Locate the cell with the specified text and output its (x, y) center coordinate. 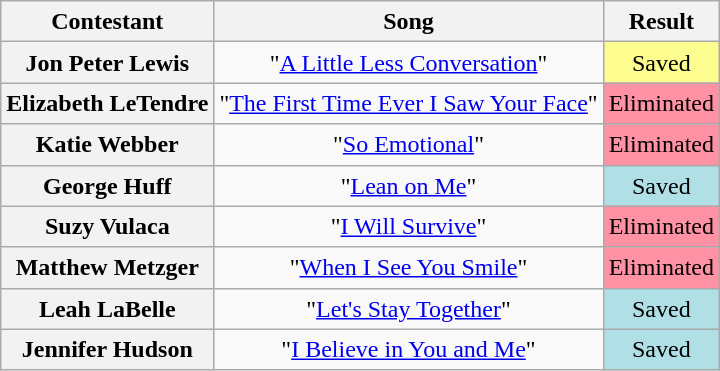
Jennifer Hudson (108, 350)
"Let's Stay Together" (408, 308)
"A Little Less Conversation" (408, 62)
Suzy Vulaca (108, 226)
Song (408, 22)
George Huff (108, 186)
"Lean on Me" (408, 186)
Matthew Metzger (108, 268)
Leah LaBelle (108, 308)
Contestant (108, 22)
"I Believe in You and Me" (408, 350)
Jon Peter Lewis (108, 62)
"The First Time Ever I Saw Your Face" (408, 104)
"So Emotional" (408, 144)
"I Will Survive" (408, 226)
Katie Webber (108, 144)
Elizabeth LeTendre (108, 104)
Result (661, 22)
"When I See You Smile" (408, 268)
